Return (x, y) of the center of cell containing provided text 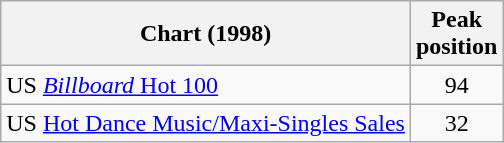
Chart (1998) (206, 34)
US Hot Dance Music/Maxi-Singles Sales (206, 123)
Peakposition (456, 34)
US Billboard Hot 100 (206, 85)
32 (456, 123)
94 (456, 85)
